Provide the (x, y) coordinate of the cell's center where the given text is located.  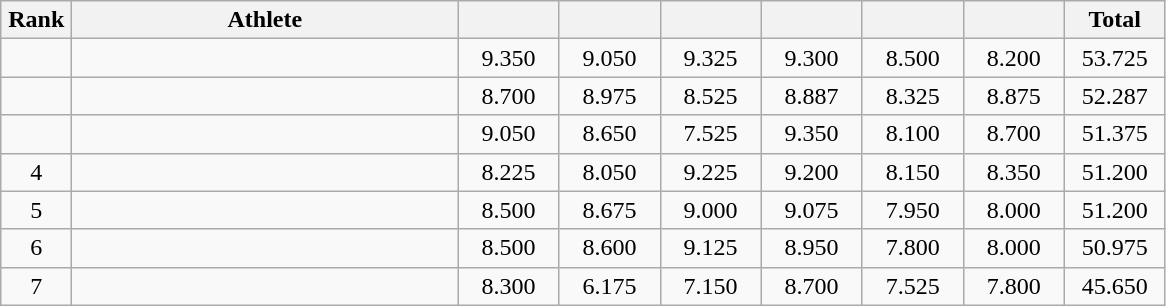
Total (1114, 20)
45.650 (1114, 286)
6.175 (610, 286)
4 (36, 172)
8.350 (1014, 172)
9.200 (812, 172)
8.300 (508, 286)
8.950 (812, 248)
7.950 (912, 210)
8.050 (610, 172)
Athlete (265, 20)
8.200 (1014, 58)
52.287 (1114, 96)
8.975 (610, 96)
5 (36, 210)
8.150 (912, 172)
9.225 (710, 172)
Rank (36, 20)
9.075 (812, 210)
53.725 (1114, 58)
7.150 (710, 286)
7 (36, 286)
51.375 (1114, 134)
9.325 (710, 58)
8.675 (610, 210)
6 (36, 248)
8.650 (610, 134)
8.887 (812, 96)
9.125 (710, 248)
8.525 (710, 96)
8.225 (508, 172)
8.100 (912, 134)
8.875 (1014, 96)
8.600 (610, 248)
9.300 (812, 58)
9.000 (710, 210)
8.325 (912, 96)
50.975 (1114, 248)
